Find where the given text appears and provide that cell's center as [X, Y] coordinate. 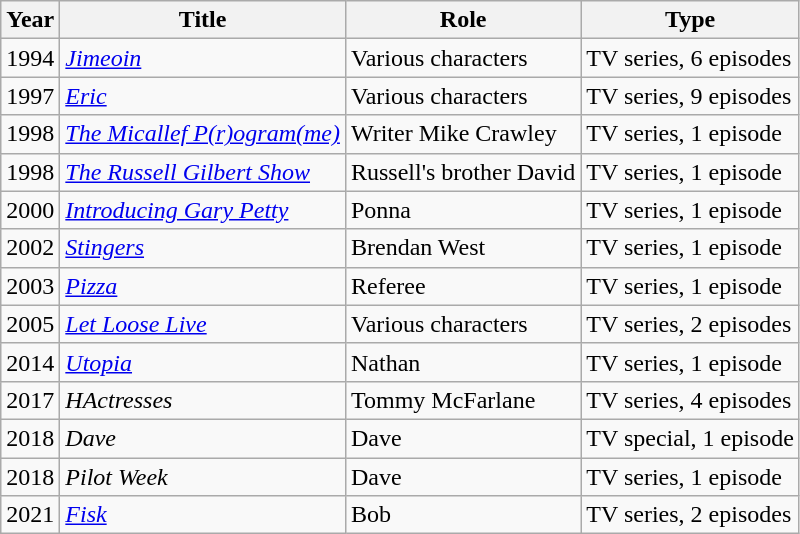
Stingers [203, 248]
Introducing Gary Petty [203, 210]
HActresses [203, 400]
Tommy McFarlane [462, 400]
Title [203, 20]
1994 [30, 58]
Type [690, 20]
Writer Mike Crawley [462, 134]
Utopia [203, 362]
Pilot Week [203, 477]
1997 [30, 96]
2021 [30, 515]
Ponna [462, 210]
Brendan West [462, 248]
TV series, 4 episodes [690, 400]
Fisk [203, 515]
Pizza [203, 286]
TV series, 9 episodes [690, 96]
Bob [462, 515]
Role [462, 20]
2005 [30, 324]
TV special, 1 episode [690, 438]
The Russell Gilbert Show [203, 172]
Eric [203, 96]
The Micallef P(r)ogram(me) [203, 134]
2002 [30, 248]
2017 [30, 400]
Year [30, 20]
Let Loose Live [203, 324]
Nathan [462, 362]
2014 [30, 362]
Russell's brother David [462, 172]
2000 [30, 210]
Jimeoin [203, 58]
Referee [462, 286]
TV series, 6 episodes [690, 58]
2003 [30, 286]
